Provide the (X, Y) coordinate of the cell's center where the given text is located.  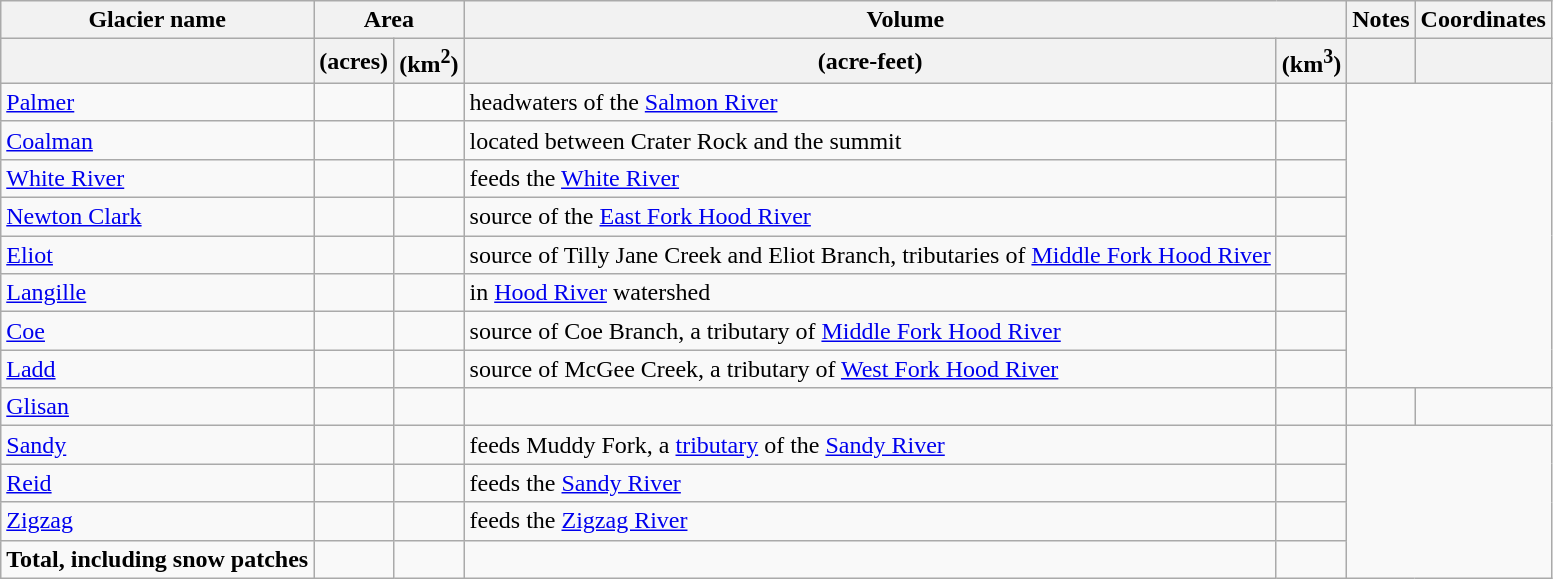
source of the East Fork Hood River (870, 217)
Coordinates (1483, 20)
Volume (906, 20)
source of McGee Creek, a tributary of West Fork Hood River (870, 369)
Glisan (158, 407)
feeds Muddy Fork, a tributary of the Sandy River (870, 445)
Area (389, 20)
feeds the Sandy River (870, 483)
Sandy (158, 445)
Coe (158, 331)
Reid (158, 483)
Zigzag (158, 521)
Glacier name (158, 20)
Palmer (158, 102)
source of Coe Branch, a tributary of Middle Fork Hood River (870, 331)
Eliot (158, 255)
(acre-feet) (870, 62)
headwaters of the Salmon River (870, 102)
(km3) (1311, 62)
feeds the White River (870, 178)
(acres) (354, 62)
Total, including snow patches (158, 559)
Notes (1381, 20)
Coalman (158, 140)
Langille (158, 293)
in Hood River watershed (870, 293)
located between Crater Rock and the summit (870, 140)
feeds the Zigzag River (870, 521)
White River (158, 178)
Ladd (158, 369)
source of Tilly Jane Creek and Eliot Branch, tributaries of Middle Fork Hood River (870, 255)
(km2) (429, 62)
Newton Clark (158, 217)
